For the text-containing cell, return its midpoint in (x, y) coordinate format. 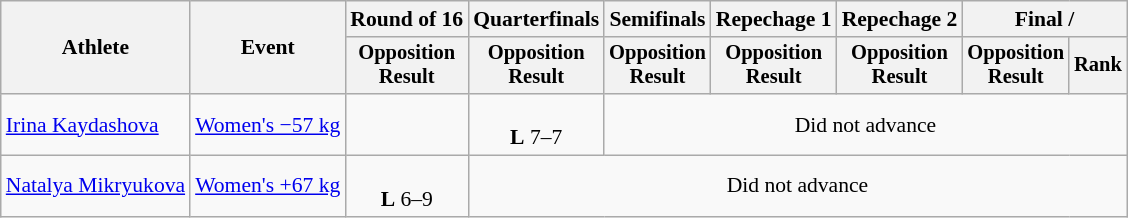
Irina Kaydashova (96, 124)
Event (268, 48)
Round of 16 (406, 19)
L 6–9 (406, 186)
Semifinals (658, 19)
Repechage 1 (774, 19)
Women's +67 kg (268, 186)
Natalya Mikryukova (96, 186)
Rank (1098, 66)
L 7–7 (536, 124)
Final / (1044, 19)
Women's −57 kg (268, 124)
Athlete (96, 48)
Quarterfinals (536, 19)
Repechage 2 (900, 19)
